Extract the (x, y) coordinate from the center of the cell holding the provided text.  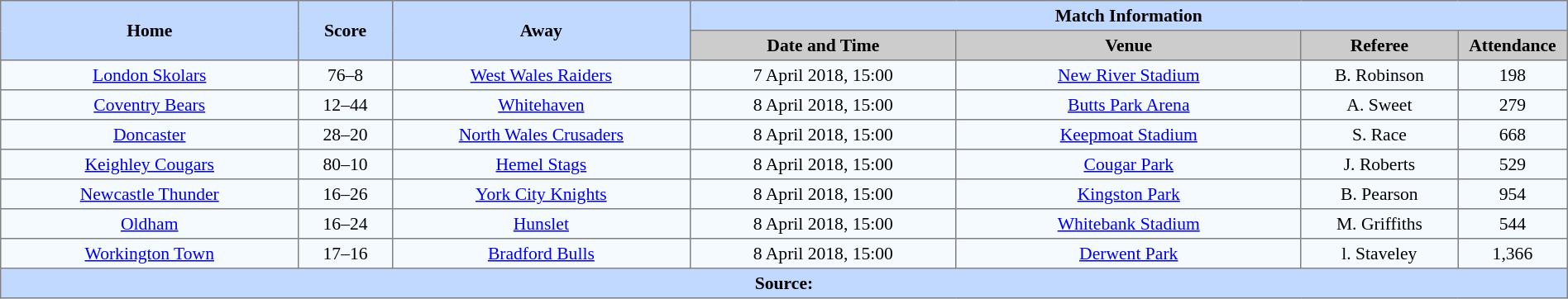
Attendance (1513, 45)
7 April 2018, 15:00 (823, 75)
529 (1513, 164)
Whitehaven (541, 105)
16–24 (346, 224)
668 (1513, 135)
West Wales Raiders (541, 75)
Derwent Park (1128, 254)
76–8 (346, 75)
A. Sweet (1379, 105)
Keighley Cougars (150, 164)
16–26 (346, 194)
954 (1513, 194)
12–44 (346, 105)
Oldham (150, 224)
28–20 (346, 135)
J. Roberts (1379, 164)
North Wales Crusaders (541, 135)
Kingston Park (1128, 194)
544 (1513, 224)
Date and Time (823, 45)
279 (1513, 105)
Cougar Park (1128, 164)
Coventry Bears (150, 105)
Match Information (1128, 16)
Away (541, 31)
Referee (1379, 45)
M. Griffiths (1379, 224)
York City Knights (541, 194)
Source: (784, 283)
Hunslet (541, 224)
1,366 (1513, 254)
198 (1513, 75)
B. Pearson (1379, 194)
New River Stadium (1128, 75)
B. Robinson (1379, 75)
Hemel Stags (541, 164)
80–10 (346, 164)
Doncaster (150, 135)
Score (346, 31)
Workington Town (150, 254)
S. Race (1379, 135)
Bradford Bulls (541, 254)
Butts Park Arena (1128, 105)
Venue (1128, 45)
17–16 (346, 254)
l. Staveley (1379, 254)
Whitebank Stadium (1128, 224)
London Skolars (150, 75)
Home (150, 31)
Newcastle Thunder (150, 194)
Keepmoat Stadium (1128, 135)
